Search for the cell housing the specified text and yield its (X, Y) center coordinate. 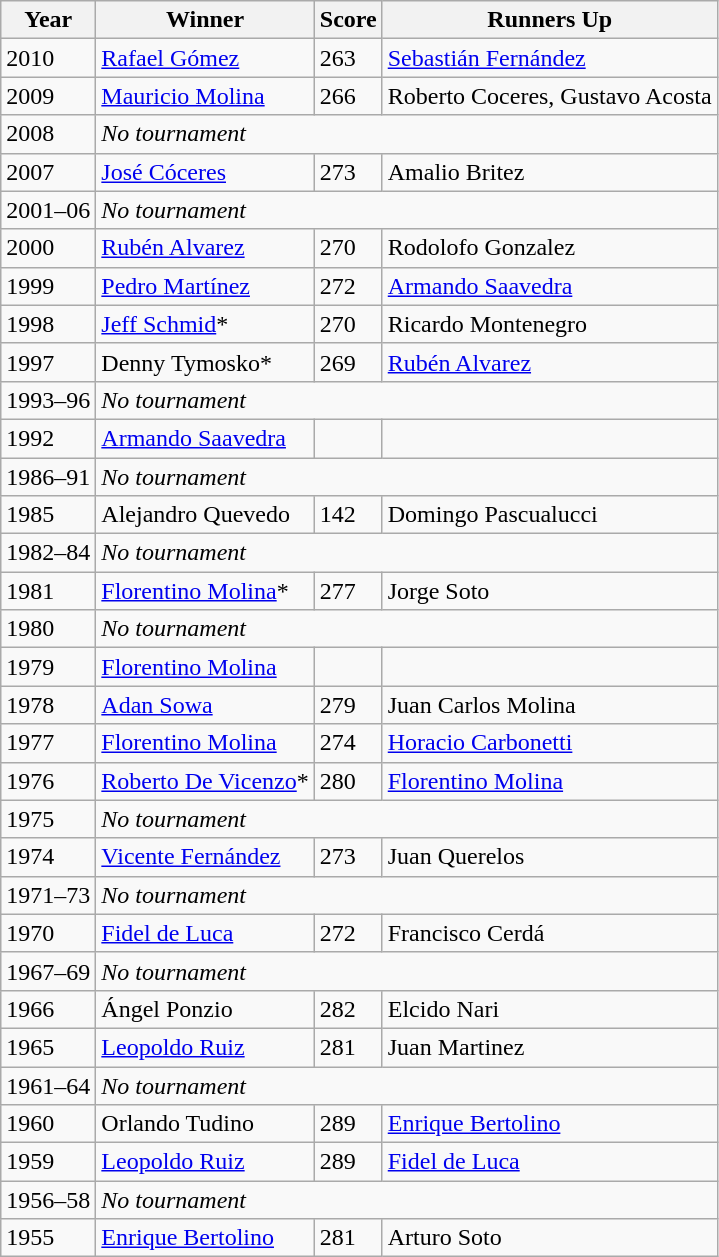
1978 (48, 705)
Mauricio Molina (205, 96)
2001–06 (48, 210)
1959 (48, 1162)
Juan Querelos (550, 857)
Arturo Soto (550, 1238)
269 (348, 362)
263 (348, 58)
José Cóceres (205, 172)
1967–69 (48, 971)
1999 (48, 286)
1974 (48, 857)
Elcido Nari (550, 1009)
Runners Up (550, 20)
1985 (48, 515)
1992 (48, 438)
1979 (48, 667)
279 (348, 705)
Orlando Tudino (205, 1124)
Ángel Ponzio (205, 1009)
282 (348, 1009)
Alejandro Quevedo (205, 515)
Amalio Britez (550, 172)
2009 (48, 96)
Francisco Cerdá (550, 933)
2008 (48, 134)
Florentino Molina* (205, 591)
2010 (48, 58)
1980 (48, 629)
Jeff Schmid* (205, 324)
Jorge Soto (550, 591)
1976 (48, 781)
Ricardo Montenegro (550, 324)
Horacio Carbonetti (550, 743)
1993–96 (48, 400)
1986–91 (48, 477)
Denny Tymosko* (205, 362)
Pedro Martínez (205, 286)
274 (348, 743)
1998 (48, 324)
2007 (48, 172)
Adan Sowa (205, 705)
Rodolofo Gonzalez (550, 248)
Rafael Gómez (205, 58)
1982–84 (48, 553)
1956–58 (48, 1200)
Winner (205, 20)
1997 (48, 362)
Sebastián Fernández (550, 58)
142 (348, 515)
1961–64 (48, 1085)
Juan Martinez (550, 1047)
1971–73 (48, 895)
1960 (48, 1124)
1965 (48, 1047)
1975 (48, 819)
Roberto De Vicenzo* (205, 781)
266 (348, 96)
1955 (48, 1238)
277 (348, 591)
Vicente Fernández (205, 857)
Juan Carlos Molina (550, 705)
1981 (48, 591)
Score (348, 20)
1966 (48, 1009)
Roberto Coceres, Gustavo Acosta (550, 96)
Year (48, 20)
2000 (48, 248)
280 (348, 781)
1977 (48, 743)
1970 (48, 933)
Domingo Pascualucci (550, 515)
